Find where the given text appears and provide that cell's center as [x, y] coordinate. 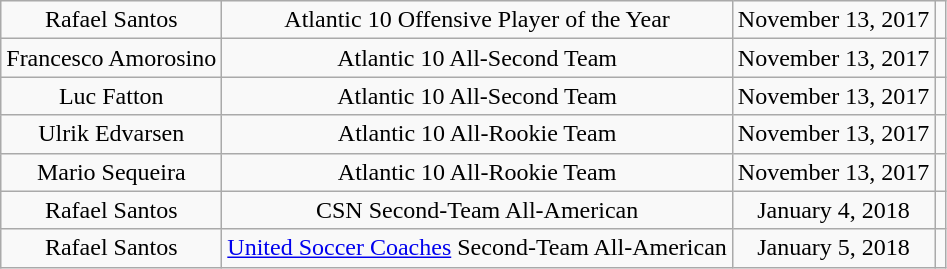
United Soccer Coaches Second-Team All-American [478, 248]
Francesco Amorosino [112, 58]
Ulrik Edvarsen [112, 134]
Atlantic 10 Offensive Player of the Year [478, 20]
January 4, 2018 [833, 210]
January 5, 2018 [833, 248]
CSN Second-Team All-American [478, 210]
Luc Fatton [112, 96]
Mario Sequeira [112, 172]
